Return (x, y) of the center of cell containing provided text 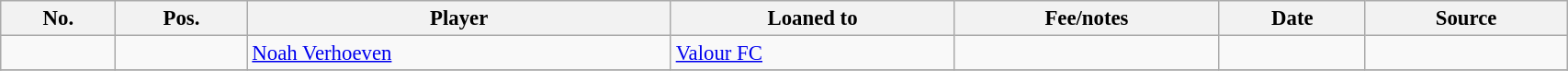
Player (459, 18)
Noah Verhoeven (459, 53)
Source (1466, 18)
Fee/notes (1087, 18)
Loaned to (812, 18)
No. (59, 18)
Pos. (182, 18)
Date (1292, 18)
Valour FC (812, 53)
